Scan for the cell matching the given text and deliver its (x, y) coordinate at center. 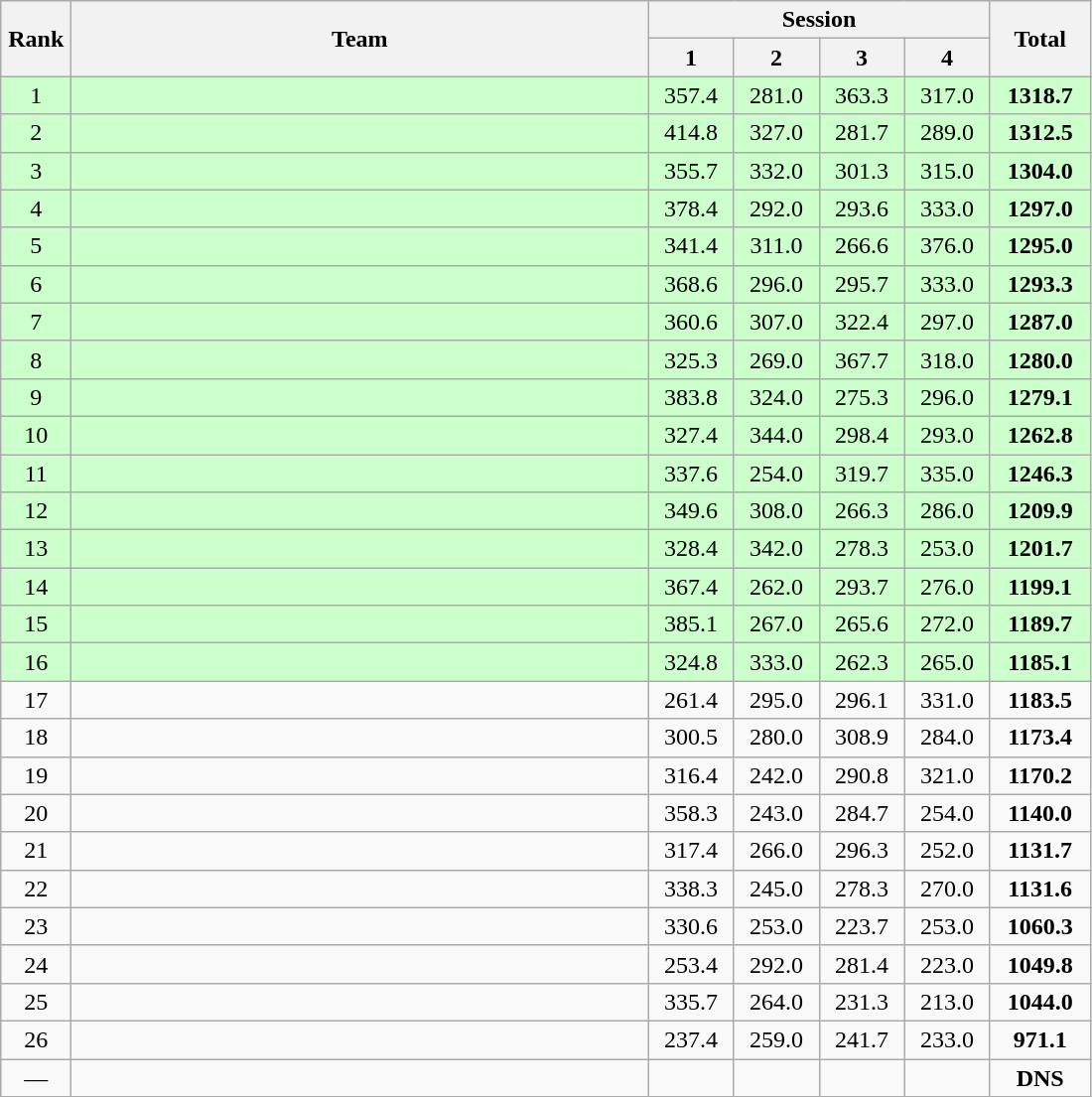
368.6 (691, 284)
266.3 (862, 511)
321.0 (947, 775)
275.3 (862, 397)
296.1 (862, 700)
1201.7 (1040, 549)
1185.1 (1040, 662)
300.5 (691, 738)
1173.4 (1040, 738)
324.0 (776, 397)
9 (36, 397)
335.7 (691, 1002)
355.7 (691, 171)
332.0 (776, 171)
19 (36, 775)
1199.1 (1040, 587)
15 (36, 624)
242.0 (776, 775)
284.7 (862, 813)
259.0 (776, 1039)
25 (36, 1002)
1170.2 (1040, 775)
357.4 (691, 95)
383.8 (691, 397)
13 (36, 549)
1295.0 (1040, 246)
376.0 (947, 246)
298.4 (862, 435)
293.7 (862, 587)
317.4 (691, 851)
1044.0 (1040, 1002)
367.4 (691, 587)
252.0 (947, 851)
319.7 (862, 474)
280.0 (776, 738)
1312.5 (1040, 133)
337.6 (691, 474)
267.0 (776, 624)
1262.8 (1040, 435)
338.3 (691, 889)
308.9 (862, 738)
317.0 (947, 95)
1304.0 (1040, 171)
1293.3 (1040, 284)
20 (36, 813)
237.4 (691, 1039)
16 (36, 662)
281.0 (776, 95)
266.6 (862, 246)
331.0 (947, 700)
266.0 (776, 851)
Session (819, 20)
21 (36, 851)
1209.9 (1040, 511)
342.0 (776, 549)
335.0 (947, 474)
22 (36, 889)
296.3 (862, 851)
23 (36, 926)
223.0 (947, 964)
316.4 (691, 775)
253.4 (691, 964)
272.0 (947, 624)
270.0 (947, 889)
213.0 (947, 1002)
10 (36, 435)
311.0 (776, 246)
971.1 (1040, 1039)
349.6 (691, 511)
Team (359, 39)
243.0 (776, 813)
328.4 (691, 549)
1131.6 (1040, 889)
17 (36, 700)
— (36, 1077)
324.8 (691, 662)
378.4 (691, 208)
DNS (1040, 1077)
Total (1040, 39)
385.1 (691, 624)
1049.8 (1040, 964)
327.4 (691, 435)
327.0 (776, 133)
231.3 (862, 1002)
1280.0 (1040, 359)
325.3 (691, 359)
293.0 (947, 435)
289.0 (947, 133)
241.7 (862, 1039)
307.0 (776, 322)
284.0 (947, 738)
290.8 (862, 775)
318.0 (947, 359)
11 (36, 474)
360.6 (691, 322)
262.0 (776, 587)
24 (36, 964)
1140.0 (1040, 813)
264.0 (776, 1002)
276.0 (947, 587)
Rank (36, 39)
1297.0 (1040, 208)
301.3 (862, 171)
1060.3 (1040, 926)
295.7 (862, 284)
18 (36, 738)
358.3 (691, 813)
6 (36, 284)
363.3 (862, 95)
308.0 (776, 511)
315.0 (947, 171)
1246.3 (1040, 474)
297.0 (947, 322)
265.6 (862, 624)
322.4 (862, 322)
293.6 (862, 208)
26 (36, 1039)
245.0 (776, 889)
265.0 (947, 662)
5 (36, 246)
330.6 (691, 926)
261.4 (691, 700)
233.0 (947, 1039)
1189.7 (1040, 624)
223.7 (862, 926)
367.7 (862, 359)
295.0 (776, 700)
1131.7 (1040, 851)
414.8 (691, 133)
281.4 (862, 964)
1287.0 (1040, 322)
341.4 (691, 246)
12 (36, 511)
269.0 (776, 359)
344.0 (776, 435)
281.7 (862, 133)
1279.1 (1040, 397)
8 (36, 359)
7 (36, 322)
14 (36, 587)
286.0 (947, 511)
262.3 (862, 662)
1318.7 (1040, 95)
1183.5 (1040, 700)
